Return (x, y) of the center of cell containing provided text 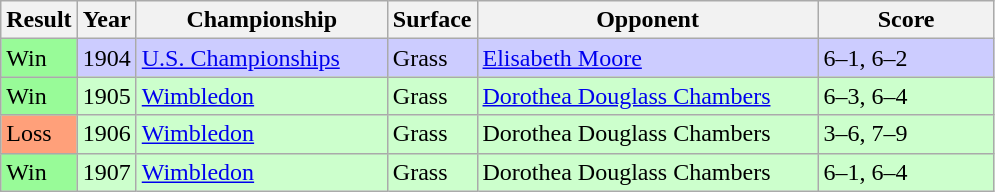
Opponent (648, 20)
1905 (106, 96)
U.S. Championships (262, 58)
Score (906, 20)
Championship (262, 20)
Elisabeth Moore (648, 58)
6–1, 6–2 (906, 58)
1906 (106, 134)
Year (106, 20)
1904 (106, 58)
3–6, 7–9 (906, 134)
Result (39, 20)
6–3, 6–4 (906, 96)
Surface (432, 20)
1907 (106, 172)
6–1, 6–4 (906, 172)
Loss (39, 134)
